Provide the (x, y) coordinate of the cell's center where the given text is located.  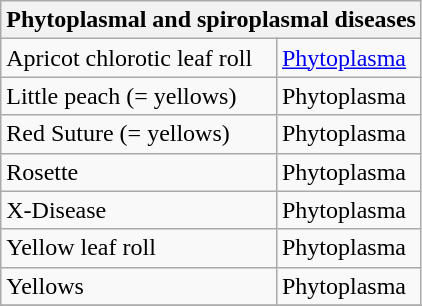
Red Suture (= yellows) (139, 134)
Rosette (139, 172)
Yellow leaf roll (139, 248)
Little peach (= yellows) (139, 96)
X-Disease (139, 210)
Yellows (139, 286)
Phytoplasmal and spiroplasmal diseases (212, 20)
Apricot chlorotic leaf roll (139, 58)
